Return the [X, Y] coordinate for the center point of the cell that contains the specified text.  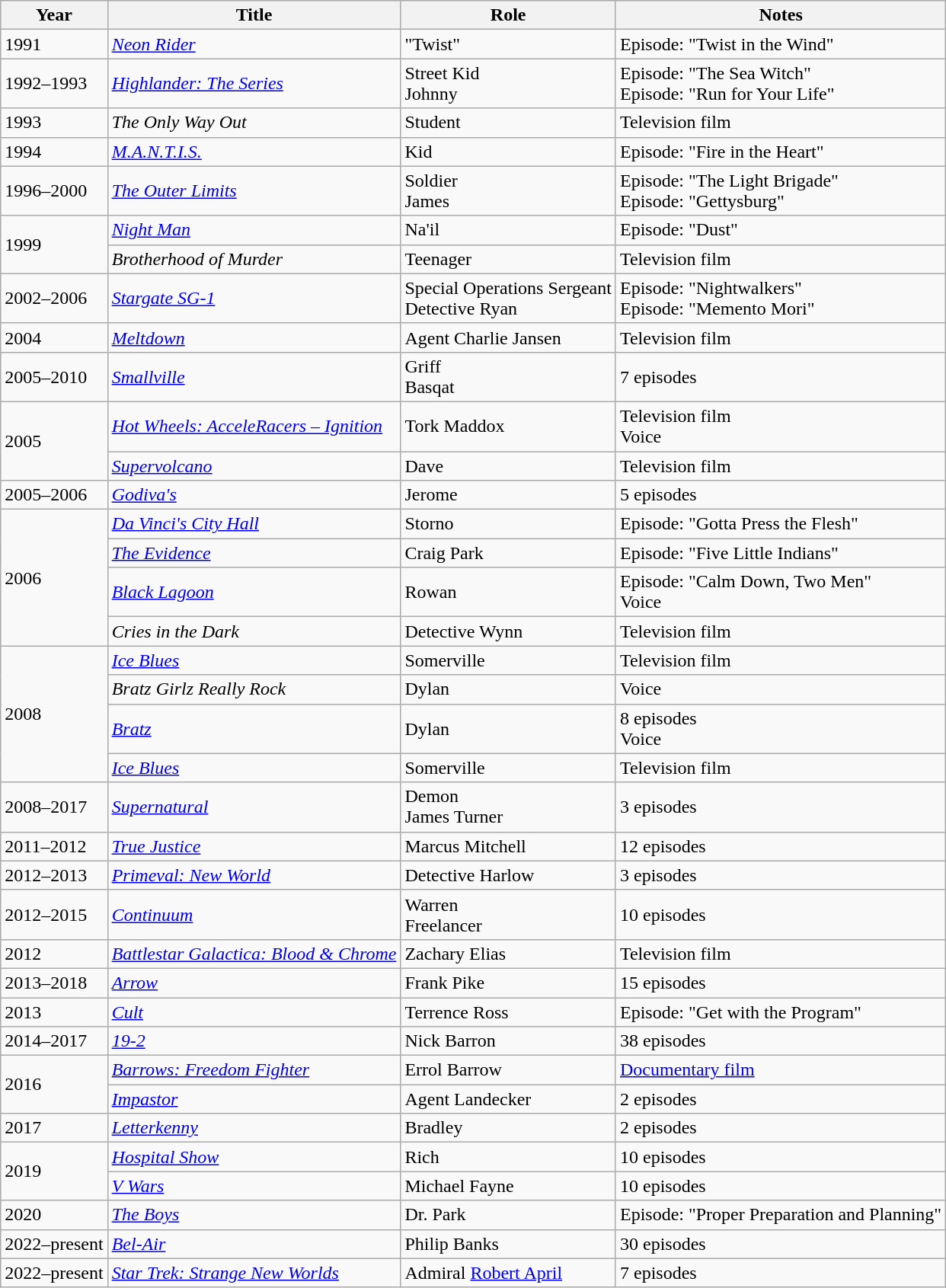
Street KidJohnny [509, 84]
Kid [509, 152]
Cult [254, 1012]
15 episodes [780, 983]
Night Man [254, 230]
12 episodes [780, 846]
Bel-Air [254, 1244]
2011–2012 [54, 846]
5 episodes [780, 495]
2014–2017 [54, 1041]
Storno [509, 524]
Detective Harlow [509, 875]
Special Operations SergeantDetective Ryan [509, 299]
Episode: "Gotta Press the Flesh" [780, 524]
Role [509, 15]
DemonJames Turner [509, 807]
Detective Wynn [509, 631]
1999 [54, 244]
Admiral Robert April [509, 1273]
Episode: "Five Little Indians" [780, 553]
2005–2006 [54, 495]
Episode: "Proper Preparation and Planning" [780, 1215]
2012 [54, 954]
Episode: "Fire in the Heart" [780, 152]
2004 [54, 337]
Da Vinci's City Hall [254, 524]
Tork Maddox [509, 427]
Episode: "The Light Brigade"Episode: "Gettysburg" [780, 190]
Errol Barrow [509, 1070]
WarrenFreelancer [509, 914]
Star Trek: Strange New Worlds [254, 1273]
Supervolcano [254, 465]
2017 [54, 1128]
30 episodes [780, 1244]
Rich [509, 1157]
2013–2018 [54, 983]
Marcus Mitchell [509, 846]
Frank Pike [509, 983]
Hot Wheels: AcceleRacers – Ignition [254, 427]
Jerome [509, 495]
GriffBasqat [509, 376]
M.A.N.T.I.S. [254, 152]
Teenager [509, 259]
Primeval: New World [254, 875]
Student [509, 123]
2008 [54, 714]
V Wars [254, 1186]
8 episodesVoice [780, 728]
The Outer Limits [254, 190]
1991 [54, 44]
Episode: "Dust" [780, 230]
Barrows: Freedom Fighter [254, 1070]
The Boys [254, 1215]
The Only Way Out [254, 123]
2013 [54, 1012]
Battlestar Galactica: Blood & Chrome [254, 954]
Episode: "Get with the Program" [780, 1012]
2005 [54, 440]
2005–2010 [54, 376]
"Twist" [509, 44]
Na'il [509, 230]
2002–2006 [54, 299]
Zachary Elias [509, 954]
Agent Charlie Jansen [509, 337]
Dr. Park [509, 1215]
2020 [54, 1215]
1996–2000 [54, 190]
Supernatural [254, 807]
Title [254, 15]
Godiva's [254, 495]
2006 [54, 577]
Black Lagoon [254, 593]
Bratz [254, 728]
Brotherhood of Murder [254, 259]
Television filmVoice [780, 427]
1994 [54, 152]
SoldierJames [509, 190]
Arrow [254, 983]
1992–1993 [54, 84]
Voice [780, 689]
Bradley [509, 1128]
1993 [54, 123]
Philip Banks [509, 1244]
Letterkenny [254, 1128]
Episode: "Nightwalkers"Episode: "Memento Mori" [780, 299]
Craig Park [509, 553]
Dave [509, 465]
38 episodes [780, 1041]
2012–2013 [54, 875]
Cries in the Dark [254, 631]
Rowan [509, 593]
Episode: "The Sea Witch"Episode: "Run for Your Life" [780, 84]
Documentary film [780, 1070]
True Justice [254, 846]
Notes [780, 15]
Continuum [254, 914]
2019 [54, 1171]
2012–2015 [54, 914]
Highlander: The Series [254, 84]
Smallville [254, 376]
Hospital Show [254, 1157]
Terrence Ross [509, 1012]
Michael Fayne [509, 1186]
Agent Landecker [509, 1099]
Episode: "Twist in the Wind" [780, 44]
Nick Barron [509, 1041]
Episode: "Calm Down, Two Men"Voice [780, 593]
2008–2017 [54, 807]
Neon Rider [254, 44]
Year [54, 15]
2016 [54, 1085]
Stargate SG-1 [254, 299]
Meltdown [254, 337]
Impastor [254, 1099]
Bratz Girlz Really Rock [254, 689]
19-2 [254, 1041]
The Evidence [254, 553]
